Detect which cell encompasses the target text, then output its (X, Y) center coordinate. 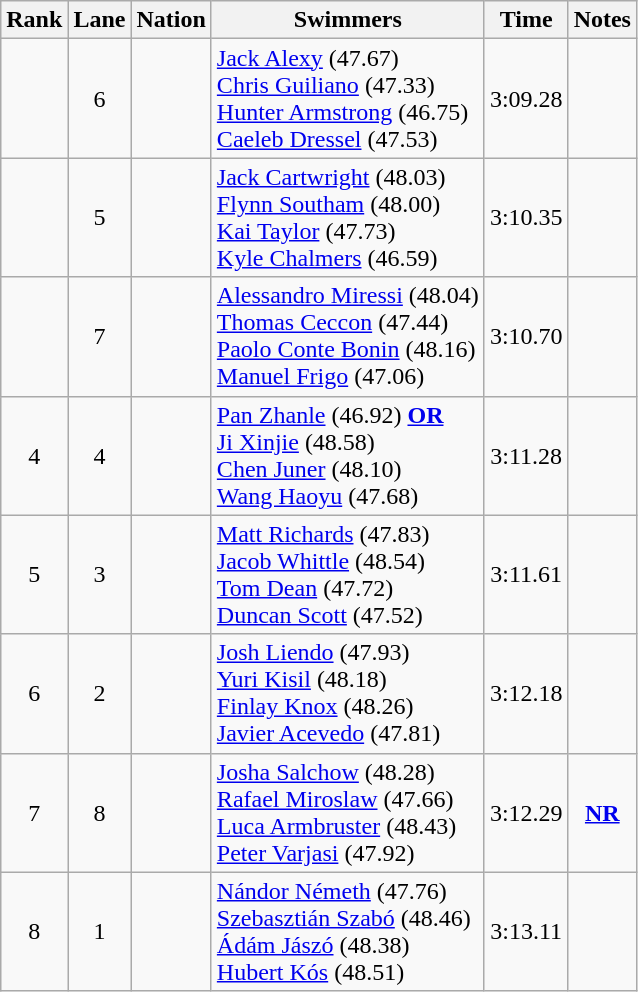
Josha Salchow (48.28)Rafael Miroslaw (47.66)Luca Armbruster (48.43)Peter Varjasi (47.92) (348, 812)
3:11.61 (526, 574)
3:12.29 (526, 812)
3:13.11 (526, 932)
3:10.70 (526, 336)
Notes (602, 20)
Nándor Németh (47.76)Szebasztián Szabó (48.46)Ádám Jászó (48.38)Hubert Kós (48.51) (348, 932)
3:12.18 (526, 694)
Time (526, 20)
3:09.28 (526, 98)
Rank (34, 20)
Alessandro Miressi (48.04)Thomas Ceccon (47.44)Paolo Conte Bonin (48.16)Manuel Frigo (47.06) (348, 336)
3 (100, 574)
Jack Cartwright (48.03)Flynn Southam (48.00)Kai Taylor (47.73)Kyle Chalmers (46.59) (348, 218)
Jack Alexy (47.67)Chris Guiliano (47.33)Hunter Armstrong (46.75)Caeleb Dressel (47.53) (348, 98)
Lane (100, 20)
Josh Liendo (47.93)Yuri Kisil (48.18)Finlay Knox (48.26)Javier Acevedo (47.81) (348, 694)
Nation (171, 20)
3:11.28 (526, 456)
3:10.35 (526, 218)
2 (100, 694)
NR (602, 812)
Pan Zhanle (46.92) ORJi Xinjie (48.58)Chen Juner (48.10)Wang Haoyu (47.68) (348, 456)
Swimmers (348, 20)
1 (100, 932)
Matt Richards (47.83)Jacob Whittle (48.54)Tom Dean (47.72)Duncan Scott (47.52) (348, 574)
